Find where the given text appears and provide that cell's center as [X, Y] coordinate. 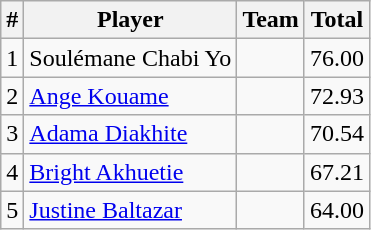
4 [12, 172]
Adama Diakhite [130, 134]
Ange Kouame [130, 96]
2 [12, 96]
76.00 [336, 58]
3 [12, 134]
5 [12, 210]
Team [271, 20]
67.21 [336, 172]
72.93 [336, 96]
70.54 [336, 134]
1 [12, 58]
64.00 [336, 210]
Player [130, 20]
Total [336, 20]
Soulémane Chabi Yo [130, 58]
Justine Baltazar [130, 210]
Bright Akhuetie [130, 172]
# [12, 20]
